Search for the cell housing the specified text and yield its [x, y] center coordinate. 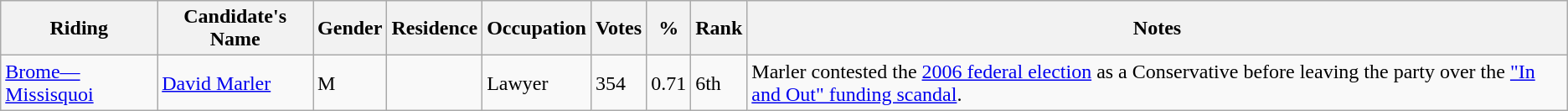
Marler contested the 2006 federal election as a Conservative before leaving the party over the "In and Out" funding scandal. [1158, 82]
6th [719, 82]
Gender [350, 29]
Lawyer [537, 82]
% [668, 29]
0.71 [668, 82]
354 [618, 82]
Occupation [537, 29]
Notes [1158, 29]
Votes [618, 29]
David Marler [235, 82]
Rank [719, 29]
Residence [435, 29]
Brome—Missisquoi [79, 82]
Riding [79, 29]
Candidate's Name [235, 29]
M [350, 82]
